Detect which cell encompasses the target text, then output its (x, y) center coordinate. 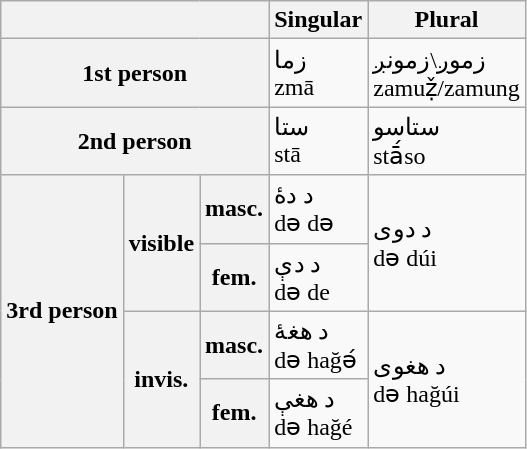
زماzmā (318, 73)
زموږ\زمونږzamuẓ̌/zamung (447, 73)
invis. (161, 379)
3rd person (62, 311)
Plural (447, 20)
د دۀdə də (318, 209)
د هغېdə hağé (318, 413)
ستاسوstā́so (447, 141)
د هغویdə hağúi (447, 379)
د دویdə dúi (447, 243)
visible (161, 243)
ستاstā (318, 141)
د دېdə de (318, 277)
1st person (135, 73)
د هغۀdə hağә́ (318, 345)
Singular (318, 20)
2nd person (135, 141)
